Scan for the cell matching the given text and deliver its (x, y) coordinate at center. 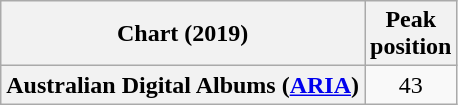
Chart (2019) (183, 34)
43 (411, 85)
Peakposition (411, 34)
Australian Digital Albums (ARIA) (183, 85)
